Scan for the cell matching the given text and deliver its (X, Y) coordinate at center. 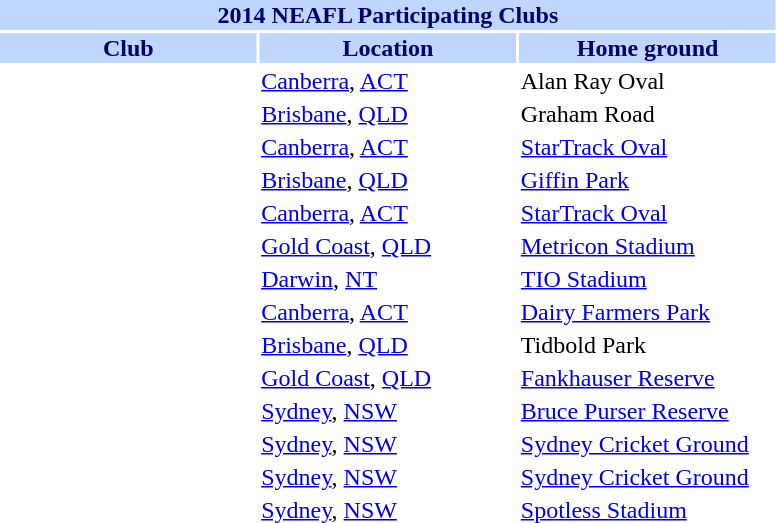
TIO Stadium (648, 279)
Dairy Farmers Park (648, 312)
Graham Road (648, 114)
Tidbold Park (648, 345)
Fankhauser Reserve (648, 378)
Metricon Stadium (648, 246)
Club (128, 48)
Darwin, NT (388, 279)
Bruce Purser Reserve (648, 411)
2014 NEAFL Participating Clubs (388, 15)
Location (388, 48)
Home ground (648, 48)
Giffin Park (648, 180)
Alan Ray Oval (648, 81)
